Extract the (X, Y) coordinate from the center of the cell holding the provided text.  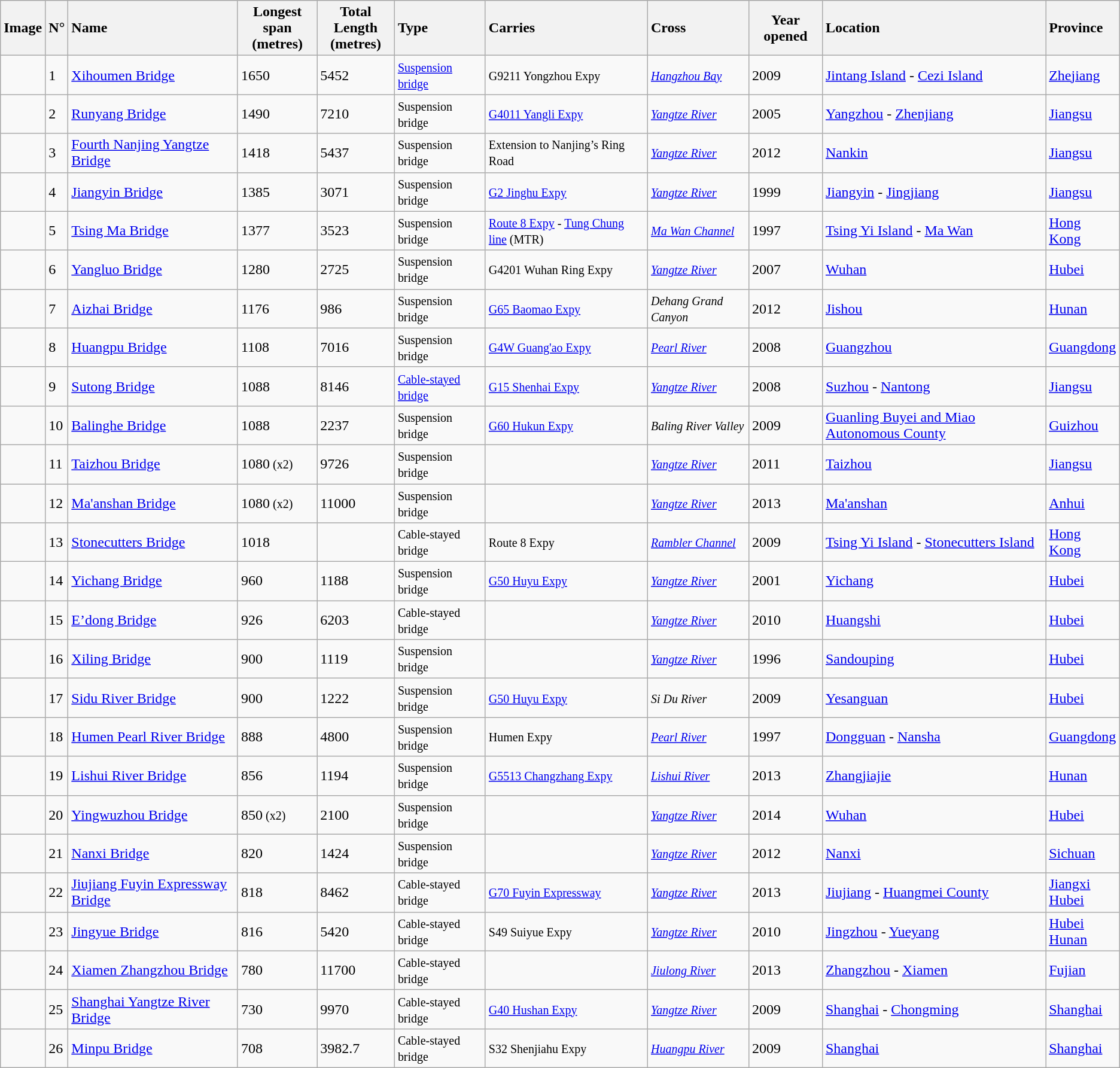
8146 (356, 387)
Guanling Buyei and Miao Autonomous County (933, 425)
Shanghai Yangtze River Bridge (153, 1009)
Jingyue Bridge (153, 931)
11 (57, 464)
3982.7 (356, 1048)
Minpu Bridge (153, 1048)
Balinghe Bridge (153, 425)
E’dong Bridge (153, 620)
Jintang Island - Cezi Island (933, 75)
Province (1083, 28)
Anhui (1083, 503)
1418 (277, 153)
4 (57, 191)
Si Du River (698, 698)
G40 Hushan Expy (566, 1009)
HubeiHunan (1083, 931)
22 (57, 893)
Route 8 Expy - Tung Chung line (MTR) (566, 231)
2001 (786, 582)
Zhangzhou - Xiamen (933, 970)
Humen Pearl River Bridge (153, 737)
2100 (356, 815)
1385 (277, 191)
1188 (356, 582)
Jiujiang Fuyin Expressway Bridge (153, 893)
1377 (277, 231)
17 (57, 698)
Jiujiang - Huangmei County (933, 893)
Rambler Channel (698, 542)
Sandouping (933, 659)
Jiangyin - Jingjiang (933, 191)
G9211 Yongzhou Expy (566, 75)
S49 Suiyue Expy (566, 931)
Xihoumen Bridge (153, 75)
8 (57, 347)
Yangluo Bridge (153, 269)
986 (356, 309)
Guangzhou (933, 347)
4800 (356, 737)
18 (57, 737)
Extension to Nanjing’s Ring Road (566, 153)
10 (57, 425)
1650 (277, 75)
Year opened (786, 28)
G70 Fuyin Expressway (566, 893)
Shanghai - Chongming (933, 1009)
G4011 Yangli Expy (566, 114)
Hangzhou Bay (698, 75)
Huangpu Bridge (153, 347)
Longest span (metres) (277, 28)
Zhangjiajie (933, 775)
6 (57, 269)
Nanxi (933, 853)
Guizhou (1083, 425)
1222 (356, 698)
730 (277, 1009)
21 (57, 853)
Yichang Bridge (153, 582)
Lishui River Bridge (153, 775)
Jiulong River (698, 970)
926 (277, 620)
9970 (356, 1009)
25 (57, 1009)
Type (440, 28)
Baling River Valley (698, 425)
Route 8 Expy (566, 542)
Lishui River (698, 775)
Huangshi (933, 620)
G4W Guang'ao Expy (566, 347)
Yingwuzhou Bridge (153, 815)
Ma'anshan Bridge (153, 503)
2005 (786, 114)
1108 (277, 347)
Dehang Grand Canyon (698, 309)
850 (x2) (277, 815)
13 (57, 542)
23 (57, 931)
N° (57, 28)
Zhejiang (1083, 75)
Sutong Bridge (153, 387)
3071 (356, 191)
Jiangyin Bridge (153, 191)
12 (57, 503)
G15 Shenhai Expy (566, 387)
Cross (698, 28)
780 (277, 970)
14 (57, 582)
Total Length(metres) (356, 28)
Ma'anshan (933, 503)
7210 (356, 114)
Yangzhou - Zhenjiang (933, 114)
Fujian (1083, 970)
1 (57, 75)
Xiamen Zhangzhou Bridge (153, 970)
Xiling Bridge (153, 659)
1176 (277, 309)
Nankin (933, 153)
816 (277, 931)
15 (57, 620)
1280 (277, 269)
G65 Baomao Expy (566, 309)
Yesanguan (933, 698)
2011 (786, 464)
820 (277, 853)
818 (277, 893)
1018 (277, 542)
1490 (277, 114)
S32 Shenjiahu Expy (566, 1048)
9 (57, 387)
JiangxiHubei (1083, 893)
11000 (356, 503)
Sidu River Bridge (153, 698)
3523 (356, 231)
9726 (356, 464)
2014 (786, 815)
Stonecutters Bridge (153, 542)
26 (57, 1048)
Taizhou Bridge (153, 464)
2007 (786, 269)
1999 (786, 191)
Jishou (933, 309)
Tsing Yi Island - Ma Wan (933, 231)
708 (277, 1048)
3 (57, 153)
1119 (356, 659)
5 (57, 231)
Sichuan (1083, 853)
Dongguan - Nansha (933, 737)
2 (57, 114)
7 (57, 309)
Nanxi Bridge (153, 853)
5437 (356, 153)
1194 (356, 775)
Taizhou (933, 464)
16 (57, 659)
Yichang (933, 582)
6203 (356, 620)
5452 (356, 75)
2725 (356, 269)
G5513 Changzhang Expy (566, 775)
Location (933, 28)
856 (277, 775)
Humen Expy (566, 737)
G4201 Wuhan Ring Expy (566, 269)
Jingzhou - Yueyang (933, 931)
5420 (356, 931)
19 (57, 775)
G2 Jinghu Expy (566, 191)
Tsing Yi Island - Stonecutters Island (933, 542)
Fourth Nanjing Yangtze Bridge (153, 153)
Runyang Bridge (153, 114)
Suzhou - Nantong (933, 387)
Ma Wan Channel (698, 231)
Name (153, 28)
G60 Hukun Expy (566, 425)
Aizhai Bridge (153, 309)
8462 (356, 893)
20 (57, 815)
888 (277, 737)
960 (277, 582)
1996 (786, 659)
Image (23, 28)
24 (57, 970)
1424 (356, 853)
11700 (356, 970)
Huangpu River (698, 1048)
Carries (566, 28)
2237 (356, 425)
Tsing Ma Bridge (153, 231)
7016 (356, 347)
